Capture the cell that displays the provided text and extract its [X, Y] central coordinate. 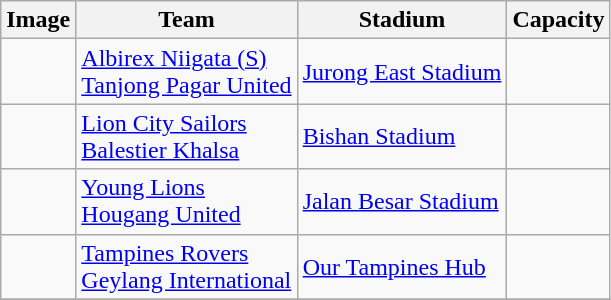
Team [186, 20]
Young Lions Hougang United [186, 202]
Capacity [558, 20]
Bishan Stadium [402, 136]
Lion City Sailors Balestier Khalsa [186, 136]
Tampines Rovers Geylang International [186, 266]
Jalan Besar Stadium [402, 202]
Our Tampines Hub [402, 266]
Image [38, 20]
Albirex Niigata (S) Tanjong Pagar United [186, 72]
Jurong East Stadium [402, 72]
Stadium [402, 20]
